Provide the [x, y] coordinate of the cell's center where the given text is located.  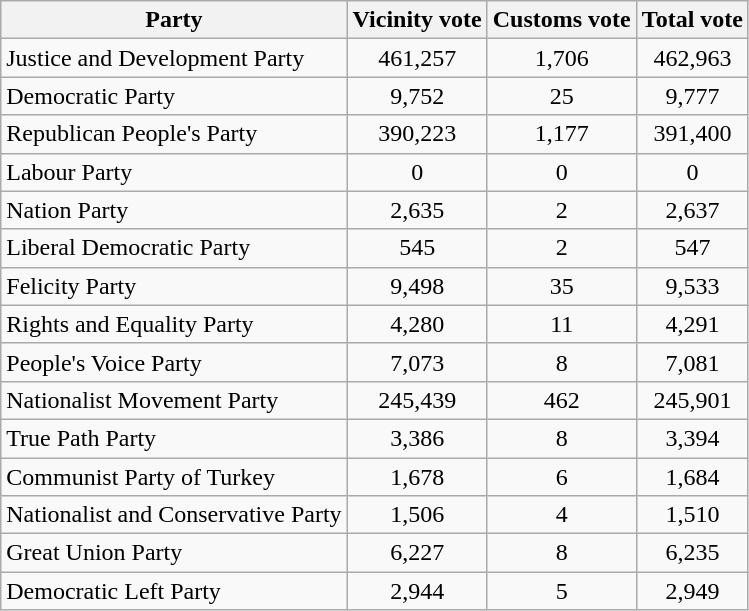
1,678 [417, 477]
9,752 [417, 96]
1,706 [562, 58]
4 [562, 515]
2,635 [417, 210]
Nation Party [174, 210]
Vicinity vote [417, 20]
People's Voice Party [174, 362]
Rights and Equality Party [174, 324]
Liberal Democratic Party [174, 248]
461,257 [417, 58]
245,901 [692, 400]
Party [174, 20]
Democratic Left Party [174, 591]
6,235 [692, 553]
Republican People's Party [174, 134]
Justice and Development Party [174, 58]
4,291 [692, 324]
462,963 [692, 58]
Nationalist Movement Party [174, 400]
Labour Party [174, 172]
Communist Party of Turkey [174, 477]
1,684 [692, 477]
547 [692, 248]
245,439 [417, 400]
Democratic Party [174, 96]
1,177 [562, 134]
6 [562, 477]
2,944 [417, 591]
11 [562, 324]
545 [417, 248]
Total vote [692, 20]
Nationalist and Conservative Party [174, 515]
Felicity Party [174, 286]
2,637 [692, 210]
Great Union Party [174, 553]
25 [562, 96]
True Path Party [174, 438]
391,400 [692, 134]
Customs vote [562, 20]
462 [562, 400]
9,533 [692, 286]
5 [562, 591]
3,394 [692, 438]
1,510 [692, 515]
35 [562, 286]
1,506 [417, 515]
6,227 [417, 553]
2,949 [692, 591]
390,223 [417, 134]
4,280 [417, 324]
7,073 [417, 362]
3,386 [417, 438]
7,081 [692, 362]
9,498 [417, 286]
9,777 [692, 96]
